Provide the (x, y) coordinate of the cell's center where the given text is located.  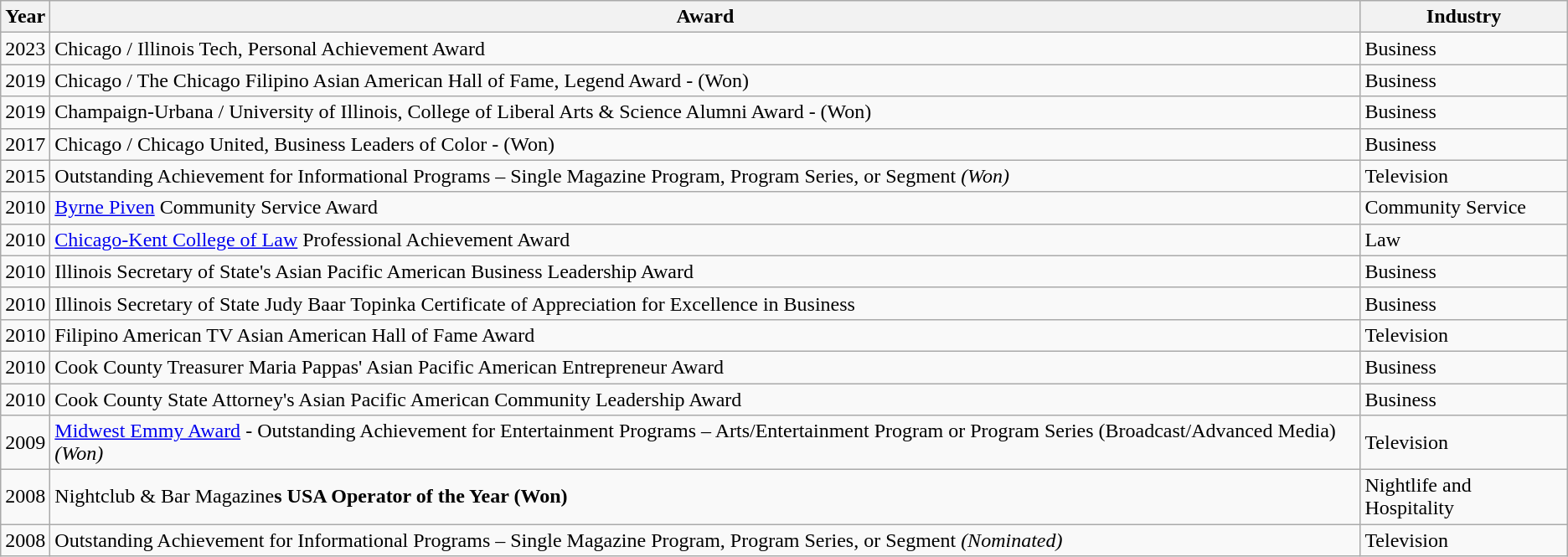
Cook County State Attorney's Asian Pacific American Community Leadership Award (705, 400)
2023 (25, 49)
Nightclub & Bar Magazines USA Operator of the Year (Won) (705, 498)
Industry (1464, 17)
Illinois Secretary of State's Asian Pacific American Business Leadership Award (705, 271)
Outstanding Achievement for Informational Programs – Single Magazine Program, Program Series, or Segment (Nominated) (705, 540)
Filipino American TV Asian American Hall of Fame Award (705, 335)
Year (25, 17)
Award (705, 17)
2017 (25, 144)
Chicago-Kent College of Law Professional Achievement Award (705, 240)
2009 (25, 442)
Byrne Piven Community Service Award (705, 208)
Chicago / Chicago United, Business Leaders of Color - (Won) (705, 144)
Cook County Treasurer Maria Pappas' Asian Pacific American Entrepreneur Award (705, 367)
Chicago / The Chicago Filipino Asian American Hall of Fame, Legend Award - (Won) (705, 80)
Chicago / Illinois Tech, Personal Achievement Award (705, 49)
Champaign-Urbana / University of Illinois, College of Liberal Arts & Science Alumni Award - (Won) (705, 112)
Outstanding Achievement for Informational Programs – Single Magazine Program, Program Series, or Segment (Won) (705, 176)
Illinois Secretary of State Judy Baar Topinka Certificate of Appreciation for Excellence in Business (705, 303)
Community Service (1464, 208)
Nightlife and Hospitality (1464, 498)
2015 (25, 176)
Law (1464, 240)
